Output the [X, Y] coordinate of the center of the cell containing the given text.  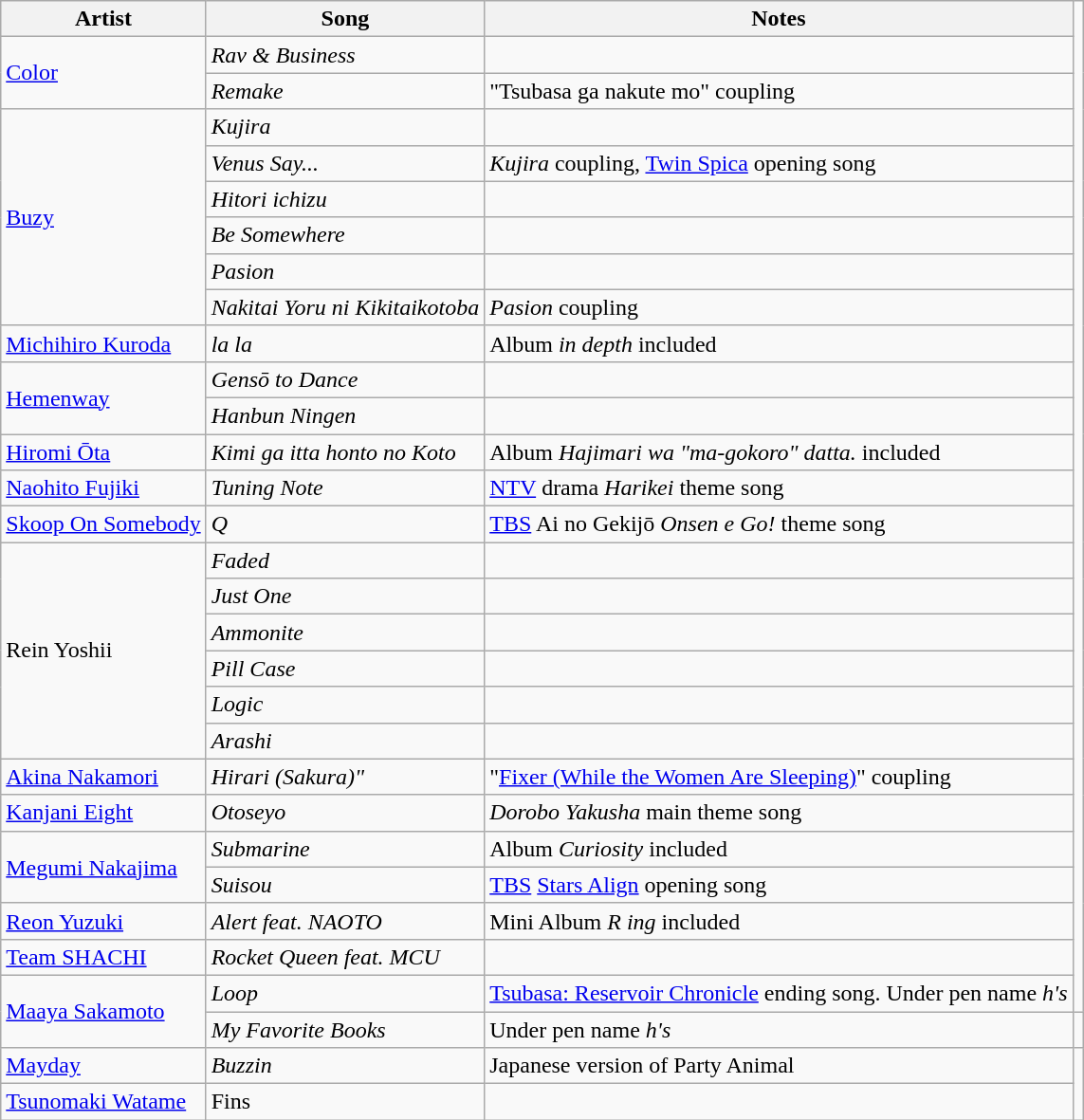
Pill Case [345, 669]
Maaya Sakamoto [103, 1011]
Hitori ichizu [345, 199]
Faded [345, 560]
TBS Stars Align opening song [779, 885]
Ammonite [345, 633]
Fins [345, 1102]
Tsubasa: Reservoir Chronicle ending song. Under pen name h's [779, 993]
Pasion [345, 271]
Album Curiosity included [779, 849]
Hirari (Sakura)" [345, 777]
Tuning Note [345, 488]
"Tsubasa ga nakute mo" coupling [779, 91]
Megumi Nakajima [103, 867]
Just One [345, 597]
Mayday [103, 1066]
Alert feat. NAOTO [345, 921]
Suisou [345, 885]
Akina Nakamori [103, 777]
Michihiro Kuroda [103, 343]
Artist [103, 19]
Be Somewhere [345, 235]
Kanjani Eight [103, 813]
Color [103, 73]
Kujira [345, 127]
Under pen name h's [779, 1029]
Rav & Business [345, 55]
Reon Yuzuki [103, 921]
Hanbun Ningen [345, 415]
Team SHACHI [103, 957]
Otoseyo [345, 813]
My Favorite Books [345, 1029]
Pasion coupling [779, 307]
NTV drama Harikei theme song [779, 488]
Submarine [345, 849]
Venus Say... [345, 163]
Hemenway [103, 397]
Remake [345, 91]
Gensō to Dance [345, 379]
Mini Album R ing included [779, 921]
Song [345, 19]
Arashi [345, 741]
Rocket Queen feat. MCU [345, 957]
Q [345, 524]
Skoop On Somebody [103, 524]
Naohito Fujiki [103, 488]
Buzy [103, 217]
"Fixer (While the Women Are Sleeping)" coupling [779, 777]
la la [345, 343]
Notes [779, 19]
Japanese version of Party Animal [779, 1066]
Album Hajimari wa "ma-gokoro" datta. included [779, 452]
Dorobo Yakusha main theme song [779, 813]
Nakitai Yoru ni Kikitaikotoba [345, 307]
Kujira coupling, Twin Spica opening song [779, 163]
Buzzin [345, 1066]
Logic [345, 705]
Kimi ga itta honto no Koto [345, 452]
Rein Yoshii [103, 651]
Album in depth included [779, 343]
Loop [345, 993]
Hiromi Ōta [103, 452]
TBS Ai no Gekijō Onsen e Go! theme song [779, 524]
Tsunomaki Watame [103, 1102]
